Find where the given text appears and provide that cell's center as [X, Y] coordinate. 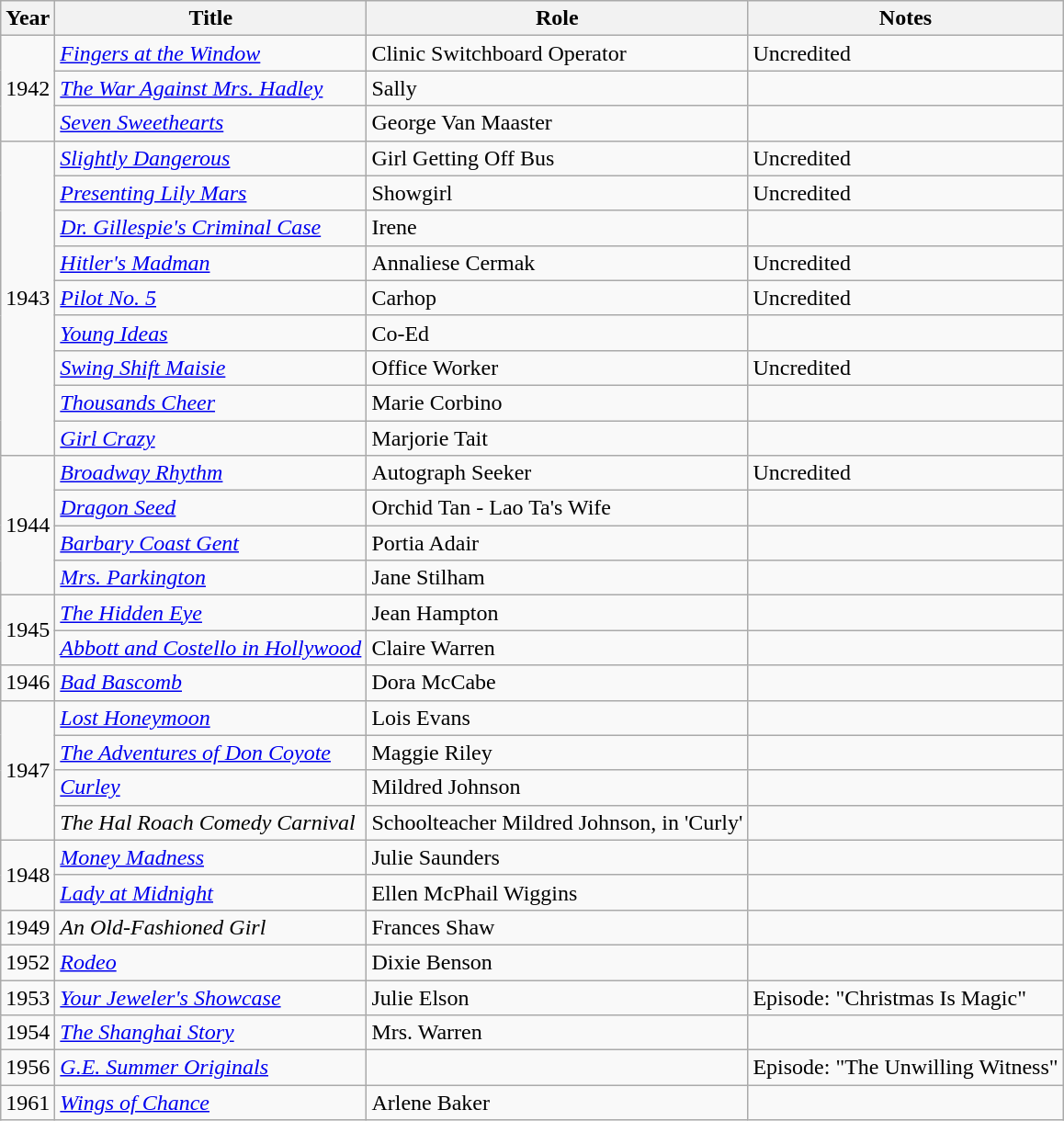
Dragon Seed [211, 508]
Curley [211, 787]
G.E. Summer Originals [211, 1068]
Seven Sweethearts [211, 123]
Lost Honeymoon [211, 718]
Schoolteacher Mildred Johnson, in 'Curly' [557, 822]
Episode: "Christmas Is Magic" [906, 997]
Wings of Chance [211, 1103]
Money Madness [211, 857]
Pilot No. 5 [211, 298]
Episode: "The Unwilling Witness" [906, 1068]
The Adventures of Don Coyote [211, 753]
Lady at Midnight [211, 892]
The War Against Mrs. Hadley [211, 88]
Julie Elson [557, 997]
Portia Adair [557, 543]
Annaliese Cermak [557, 263]
Orchid Tan - Lao Ta's Wife [557, 508]
Dora McCabe [557, 683]
Hitler's Madman [211, 263]
The Hidden Eye [211, 613]
Julie Saunders [557, 857]
Girl Crazy [211, 438]
Mrs. Parkington [211, 578]
Arlene Baker [557, 1103]
Sally [557, 88]
Title [211, 18]
Claire Warren [557, 648]
Thousands Cheer [211, 402]
Year [28, 18]
Mildred Johnson [557, 787]
George Van Maaster [557, 123]
1947 [28, 770]
1953 [28, 997]
Broadway Rhythm [211, 473]
1961 [28, 1103]
Presenting Lily Mars [211, 193]
Fingers at the Window [211, 53]
1943 [28, 298]
Barbary Coast Gent [211, 543]
Young Ideas [211, 333]
1949 [28, 927]
Jean Hampton [557, 613]
The Hal Roach Comedy Carnival [211, 822]
Marjorie Tait [557, 438]
Carhop [557, 298]
1945 [28, 630]
1948 [28, 875]
Maggie Riley [557, 753]
Showgirl [557, 193]
Notes [906, 18]
Slightly Dangerous [211, 158]
1946 [28, 683]
Office Worker [557, 368]
Irene [557, 228]
Your Jeweler's Showcase [211, 997]
Frances Shaw [557, 927]
Abbott and Costello in Hollywood [211, 648]
Dr. Gillespie's Criminal Case [211, 228]
Clinic Switchboard Operator [557, 53]
Bad Bascomb [211, 683]
Girl Getting Off Bus [557, 158]
An Old-Fashioned Girl [211, 927]
Marie Corbino [557, 402]
1956 [28, 1068]
Co-Ed [557, 333]
Dixie Benson [557, 962]
1944 [28, 526]
Ellen McPhail Wiggins [557, 892]
Mrs. Warren [557, 1033]
Rodeo [211, 962]
Jane Stilham [557, 578]
1942 [28, 88]
Autograph Seeker [557, 473]
Lois Evans [557, 718]
The Shanghai Story [211, 1033]
Role [557, 18]
1952 [28, 962]
Swing Shift Maisie [211, 368]
1954 [28, 1033]
